For the text-containing cell, return its midpoint in [x, y] coordinate format. 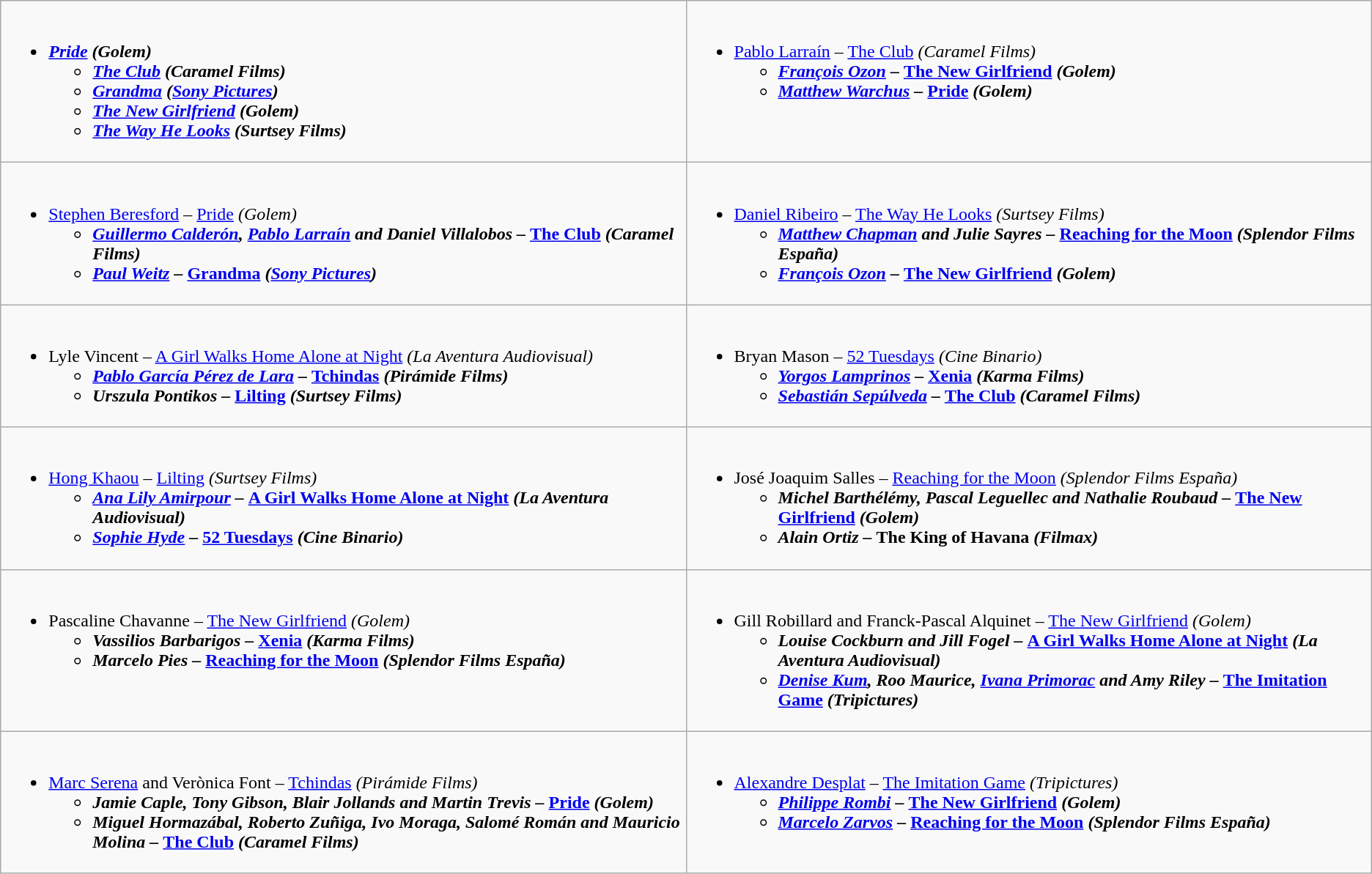
Bryan Mason – 52 Tuesdays (Cine Binario)Yorgos Lamprinos – Xenia (Karma Films)Sebastián Sepúlveda – The Club (Caramel Films) [1029, 366]
Pride (Golem)The Club (Caramel Films)Grandma (Sony Pictures)The New Girlfriend (Golem)The Way He Looks (Surtsey Films) [343, 82]
Pascaline Chavanne – The New Girlfriend (Golem)Vassilios Barbarigos – Xenia (Karma Films)Marcelo Pies – Reaching for the Moon (Splendor Films España) [343, 651]
Pablo Larraín – The Club (Caramel Films)François Ozon – The New Girlfriend (Golem)Matthew Warchus – Pride (Golem) [1029, 82]
